Find where the given text appears and provide that cell's center as (x, y) coordinate. 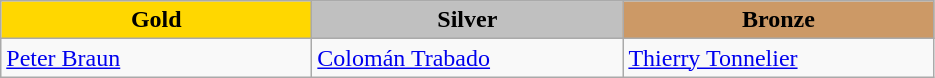
Colomán Trabado (468, 58)
Bronze (778, 20)
Thierry Tonnelier (778, 58)
Gold (156, 20)
Silver (468, 20)
Peter Braun (156, 58)
